Scan for the cell matching the given text and deliver its (x, y) coordinate at center. 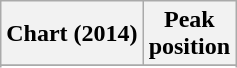
Peak position (189, 34)
Chart (2014) (72, 34)
